Search for the cell housing the specified text and yield its [x, y] center coordinate. 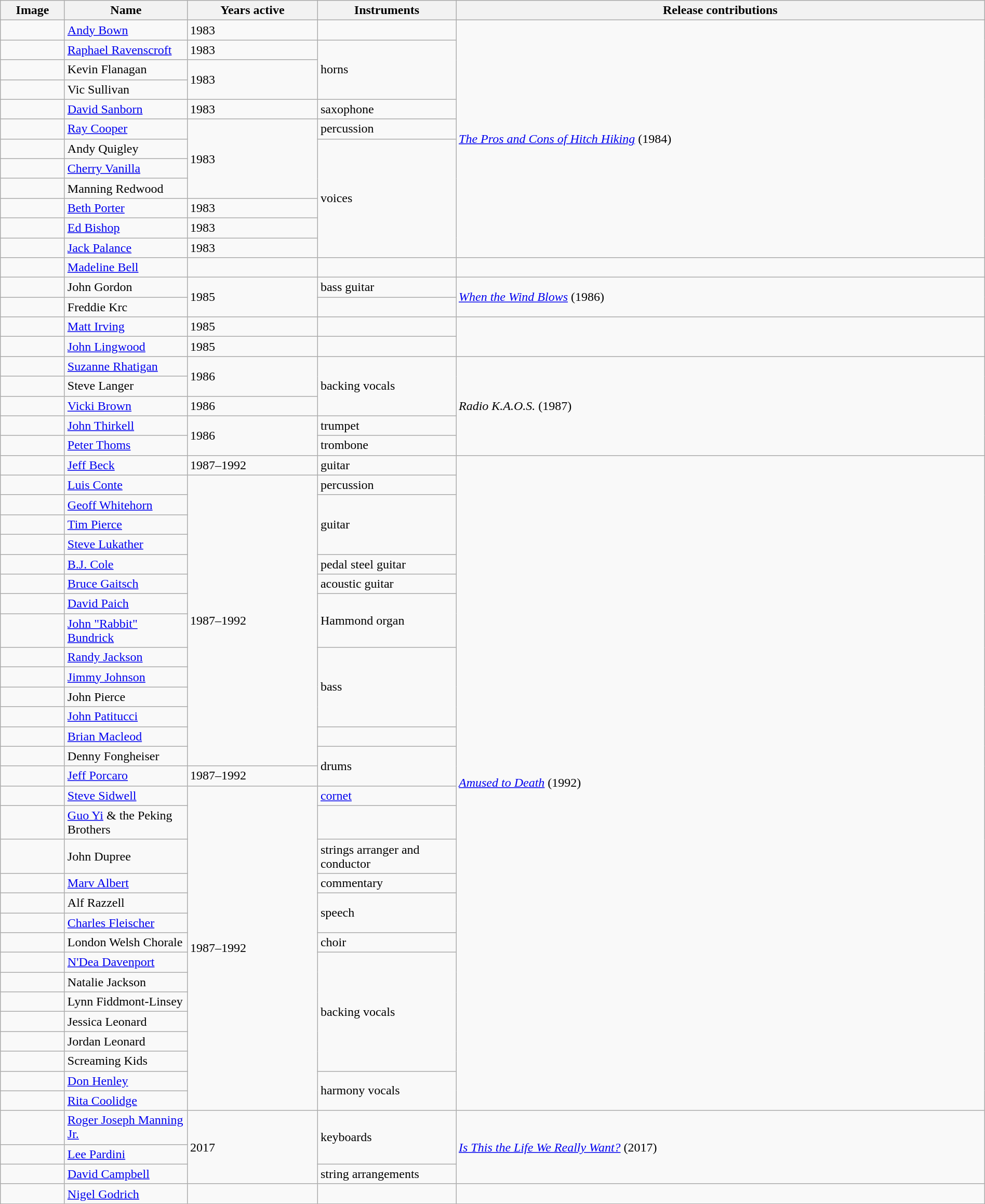
Steve Langer [126, 386]
Image [33, 10]
Lee Pardini [126, 1154]
Madeline Bell [126, 268]
Beth Porter [126, 208]
John Dupree [126, 856]
When the Wind Blows (1986) [721, 297]
Peter Thoms [126, 445]
speech [387, 912]
Natalie Jackson [126, 982]
bass [387, 687]
Geoff Whitehorn [126, 505]
David Campbell [126, 1174]
Name [126, 10]
Hammond organ [387, 620]
acoustic guitar [387, 584]
London Welsh Chorale [126, 943]
John Patitucci [126, 717]
cornet [387, 796]
trombone [387, 445]
Jeff Porcaro [126, 776]
Screaming Kids [126, 1061]
Guo Yi & the Peking Brothers [126, 822]
N'Dea Davenport [126, 962]
Marv Albert [126, 883]
Brian Macleod [126, 736]
Radio K.A.O.S. (1987) [721, 406]
string arrangements [387, 1174]
Lynn Fiddmont-Linsey [126, 1002]
Rita Coolidge [126, 1101]
Jeff Beck [126, 465]
Andy Bown [126, 30]
Instruments [387, 10]
choir [387, 943]
Raphael Ravenscroft [126, 50]
drums [387, 766]
Is This the Life We Really Want? (2017) [721, 1147]
voices [387, 198]
Tim Pierce [126, 524]
Alf Razzell [126, 903]
John Lingwood [126, 347]
Randy Jackson [126, 657]
Kevin Flanagan [126, 70]
John Thirkell [126, 426]
Vic Sullivan [126, 89]
pedal steel guitar [387, 564]
Steve Lukather [126, 544]
David Paich [126, 604]
Luis Conte [126, 485]
saxophone [387, 109]
Jordan Leonard [126, 1041]
Ray Cooper [126, 129]
Amused to Death (1992) [721, 783]
Bruce Gaitsch [126, 584]
Jessica Leonard [126, 1022]
Jimmy Johnson [126, 677]
strings arranger and conductor [387, 856]
Jack Palance [126, 248]
Ed Bishop [126, 228]
Years active [252, 10]
John Gordon [126, 287]
Denny Fongheiser [126, 756]
Manning Redwood [126, 188]
keyboards [387, 1137]
Roger Joseph Manning Jr. [126, 1128]
Suzanne Rhatigan [126, 366]
Charles Fleischer [126, 922]
Release contributions [721, 10]
Steve Sidwell [126, 796]
trumpet [387, 426]
Andy Quigley [126, 149]
B.J. Cole [126, 564]
The Pros and Cons of Hitch Hiking (1984) [721, 139]
2017 [252, 1147]
Matt Irving [126, 327]
Freddie Krc [126, 307]
bass guitar [387, 287]
horns [387, 70]
Cherry Vanilla [126, 168]
John "Rabbit" Bundrick [126, 631]
Nigel Godrich [126, 1194]
commentary [387, 883]
harmony vocals [387, 1091]
John Pierce [126, 697]
Don Henley [126, 1081]
Vicki Brown [126, 406]
David Sanborn [126, 109]
